From the cell containing the given text, extract its center point as (X, Y) coordinate. 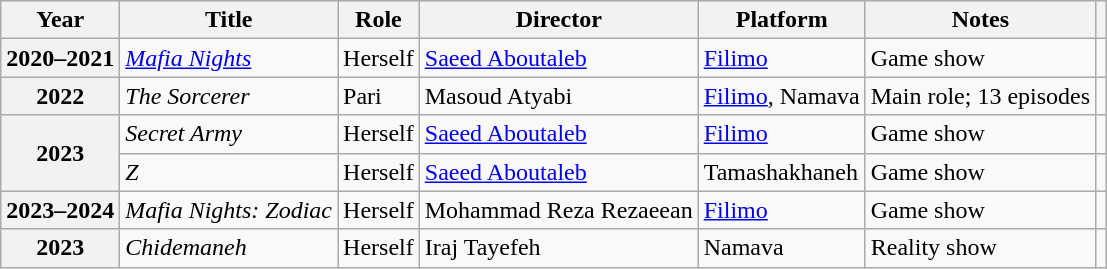
Main role; 13 episodes (980, 96)
Namava (782, 248)
Tamashakhaneh (782, 172)
Platform (782, 20)
Z (229, 172)
2022 (60, 96)
2023–2024 (60, 210)
Notes (980, 20)
Role (379, 20)
Mafia Nights: Zodiac (229, 210)
Secret Army (229, 134)
Chidemaneh (229, 248)
Director (558, 20)
Title (229, 20)
Mohammad Reza Rezaeean (558, 210)
The Sorcerer (229, 96)
2020–2021 (60, 58)
Masoud Atyabi (558, 96)
Mafia Nights (229, 58)
Reality show (980, 248)
Pari (379, 96)
Year (60, 20)
Iraj Tayefeh (558, 248)
Filimo, Namava (782, 96)
